Find where the given text appears and provide that cell's center as (x, y) coordinate. 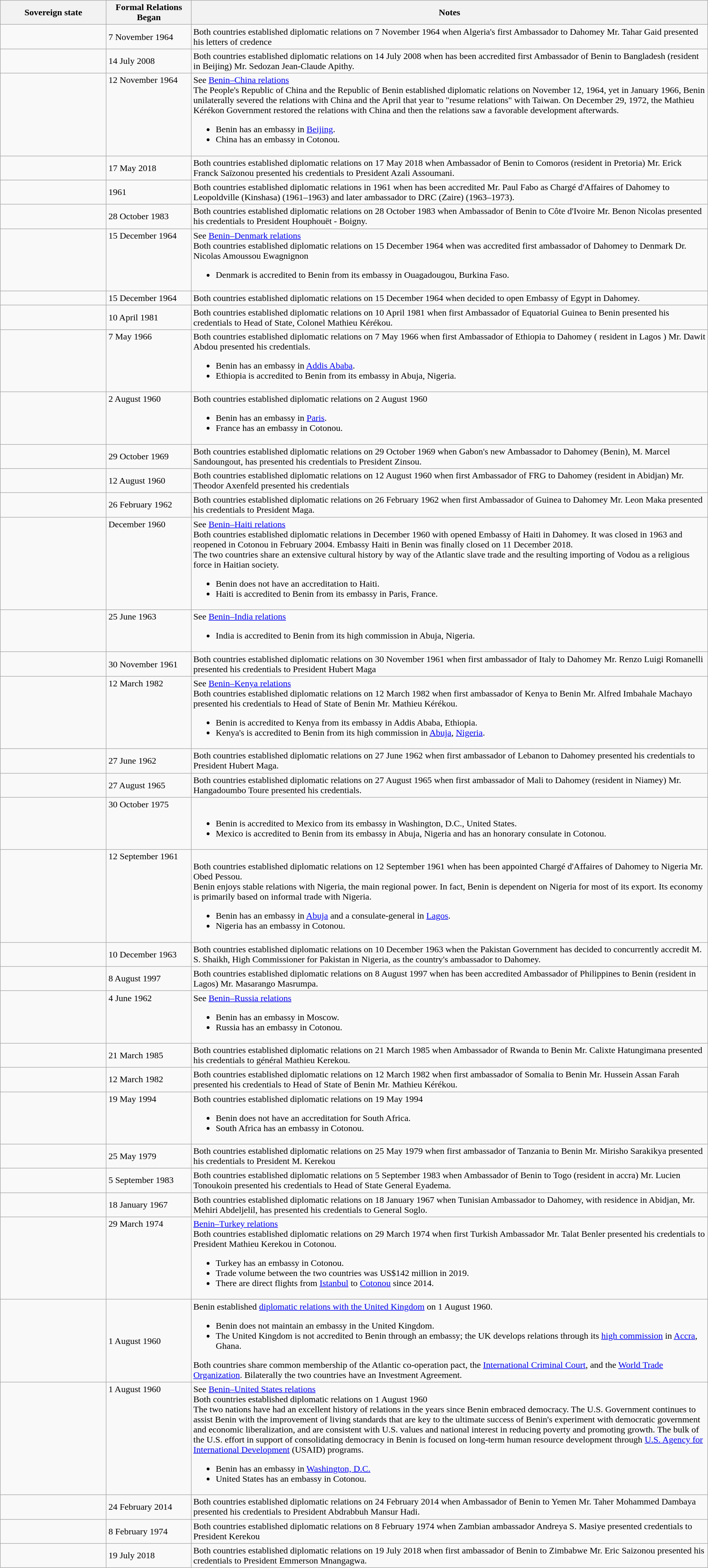
8 August 1997 (149, 978)
27 June 1962 (149, 761)
7 May 1966 (149, 361)
5 September 1983 (149, 1181)
Sovereign state (53, 13)
30 October 1975 (149, 823)
25 May 1979 (149, 1156)
25 June 1963 (149, 631)
2 August 1960 (149, 418)
12 August 1960 (149, 481)
See Benin–India relationsIndia is accredited to Benin from its high commission in Abuja, Nigeria. (450, 631)
26 February 1962 (149, 505)
29 March 1974 (149, 1258)
1961 (149, 192)
30 November 1961 (149, 664)
December 1960 (149, 563)
14 July 2008 (149, 61)
21 March 1985 (149, 1055)
4 June 1962 (149, 1017)
29 October 1969 (149, 456)
See Benin–Russia relationsBenin has an embassy in Moscow.Russia has an embassy in Cotonou. (450, 1017)
8 February 1974 (149, 1531)
28 October 1983 (149, 217)
12 November 1964 (149, 114)
19 July 2018 (149, 1556)
Both countries established diplomatic relations on 2 August 1960Benin has an embassy in Paris.France has an embassy in Cotonou. (450, 418)
Both countries established diplomatic relations on 15 December 1964 when decided to open Embassy of Egypt in Dahomey. (450, 298)
17 May 2018 (149, 168)
19 May 1994 (149, 1118)
18 January 1967 (149, 1205)
7 November 1964 (149, 37)
12 September 1961 (149, 896)
10 April 1981 (149, 317)
27 August 1965 (149, 785)
Formal Relations Began (149, 13)
Notes (450, 13)
24 February 2014 (149, 1507)
10 December 1963 (149, 954)
